Extract the [X, Y] coordinate from the center of the cell holding the provided text.  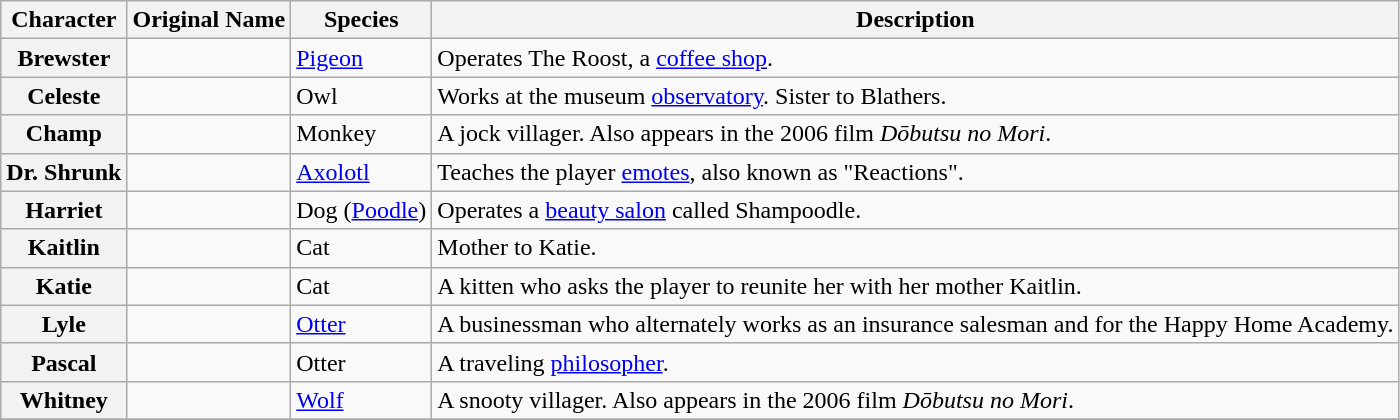
Celeste [64, 96]
A snooty villager. Also appears in the 2006 film Dōbutsu no Mori. [916, 400]
Species [362, 20]
Original Name [209, 20]
A jock villager. Also appears in the 2006 film Dōbutsu no Mori. [916, 134]
A businessman who alternately works as an insurance salesman and for the Happy Home Academy. [916, 324]
Brewster [64, 58]
Harriet [64, 210]
Champ [64, 134]
Operates a beauty salon called Shampoodle. [916, 210]
Dog (Poodle) [362, 210]
Character [64, 20]
A kitten who asks the player to reunite her with her mother Kaitlin. [916, 286]
Katie [64, 286]
Whitney [64, 400]
Wolf [362, 400]
Mother to Katie. [916, 248]
Owl [362, 96]
Pascal [64, 362]
Teaches the player emotes, also known as "Reactions". [916, 172]
Pigeon [362, 58]
A traveling philosopher. [916, 362]
Lyle [64, 324]
Description [916, 20]
Axolotl [362, 172]
Operates The Roost, a coffee shop. [916, 58]
Kaitlin [64, 248]
Dr. Shrunk [64, 172]
Monkey [362, 134]
Works at the museum observatory. Sister to Blathers. [916, 96]
